For the text-containing cell, return its midpoint in (X, Y) coordinate format. 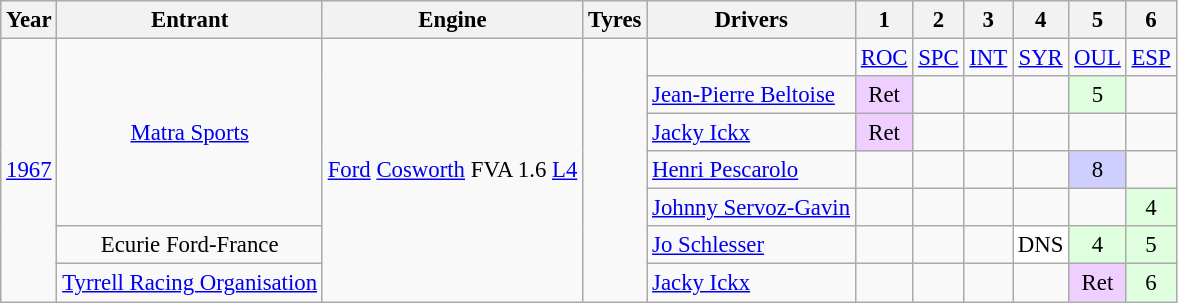
Henri Pescarolo (752, 170)
SYR (1041, 58)
8 (1098, 170)
Tyres (615, 20)
ROC (884, 58)
Year (29, 20)
Johnny Servoz-Gavin (752, 208)
3 (988, 20)
Matra Sports (190, 133)
2 (938, 20)
Engine (452, 20)
Tyrrell Racing Organisation (190, 283)
1 (884, 20)
Jo Schlesser (752, 245)
Entrant (190, 20)
Jean-Pierre Beltoise (752, 95)
1967 (29, 170)
INT (988, 58)
SPC (938, 58)
Ford Cosworth FVA 1.6 L4 (452, 170)
Ecurie Ford-France (190, 245)
ESP (1151, 58)
OUL (1098, 58)
DNS (1041, 245)
Drivers (752, 20)
